Locate the cell with the specified text and output its [X, Y] center coordinate. 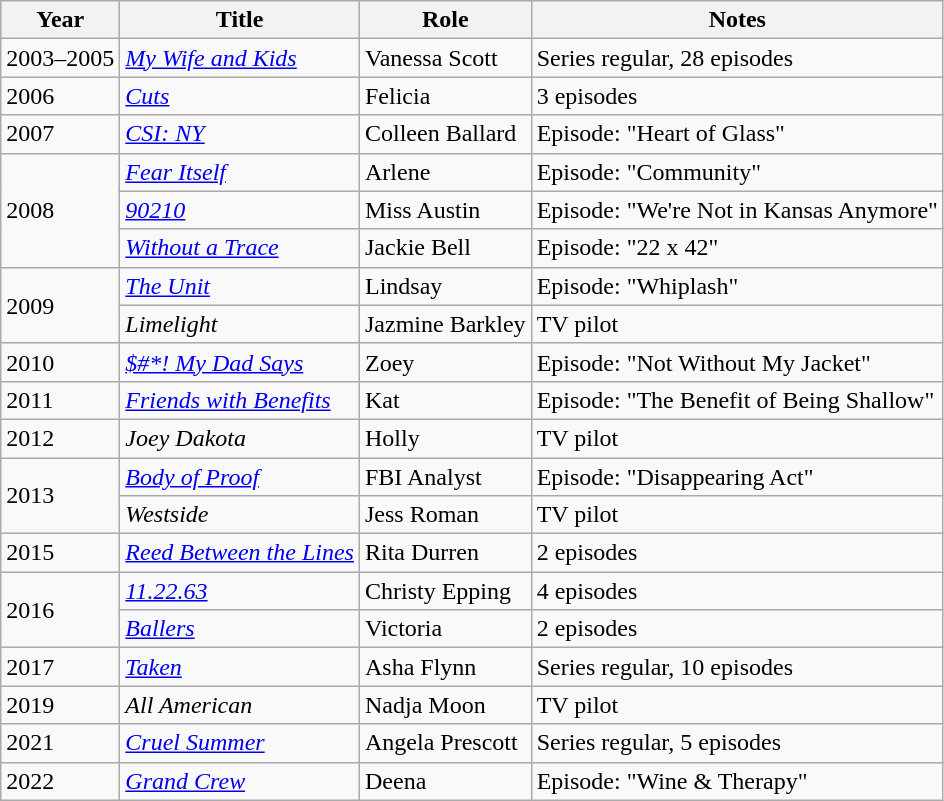
2013 [60, 496]
2009 [60, 305]
Year [60, 20]
CSI: NY [240, 134]
Christy Epping [445, 591]
Jackie Bell [445, 248]
Without a Trace [240, 248]
90210 [240, 210]
$#*! My Dad Says [240, 362]
Episode: "22 x 42" [737, 248]
2003–2005 [60, 58]
Episode: "The Benefit of Being Shallow" [737, 400]
2006 [60, 96]
Friends with Benefits [240, 400]
Taken [240, 667]
Ballers [240, 629]
Notes [737, 20]
Episode: "Disappearing Act" [737, 477]
3 episodes [737, 96]
Episode: "We're Not in Kansas Anymore" [737, 210]
Role [445, 20]
Series regular, 5 episodes [737, 743]
Kat [445, 400]
Westside [240, 515]
2011 [60, 400]
Deena [445, 781]
Fear Itself [240, 172]
2012 [60, 438]
FBI Analyst [445, 477]
Rita Durren [445, 553]
All American [240, 705]
2007 [60, 134]
11.22.63 [240, 591]
Series regular, 10 episodes [737, 667]
Episode: "Heart of Glass" [737, 134]
Episode: "Not Without My Jacket" [737, 362]
2017 [60, 667]
Nadja Moon [445, 705]
Grand Crew [240, 781]
2019 [60, 705]
Felicia [445, 96]
Limelight [240, 324]
Jazmine Barkley [445, 324]
Title [240, 20]
Cruel Summer [240, 743]
4 episodes [737, 591]
Vanessa Scott [445, 58]
2010 [60, 362]
Episode: "Whiplash" [737, 286]
2015 [60, 553]
Arlene [445, 172]
Lindsay [445, 286]
My Wife and Kids [240, 58]
Jess Roman [445, 515]
Cuts [240, 96]
The Unit [240, 286]
2008 [60, 210]
Episode: "Community" [737, 172]
Angela Prescott [445, 743]
2021 [60, 743]
Victoria [445, 629]
Asha Flynn [445, 667]
2022 [60, 781]
Zoey [445, 362]
Miss Austin [445, 210]
Episode: "Wine & Therapy" [737, 781]
Holly [445, 438]
Joey Dakota [240, 438]
Reed Between the Lines [240, 553]
2016 [60, 610]
Series regular, 28 episodes [737, 58]
Colleen Ballard [445, 134]
Body of Proof [240, 477]
